Scan for the cell matching the given text and deliver its [x, y] coordinate at center. 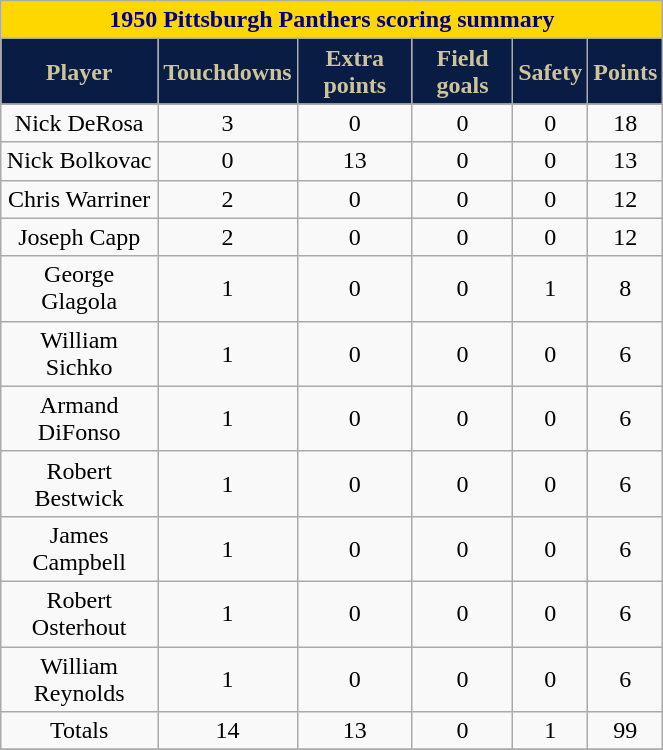
Nick Bolkovac [80, 161]
Field goals [462, 72]
Joseph Capp [80, 237]
William Sichko [80, 354]
Nick DeRosa [80, 123]
18 [626, 123]
George Glagola [80, 288]
8 [626, 288]
Totals [80, 731]
Chris Warriner [80, 199]
3 [228, 123]
James Campbell [80, 548]
Robert Bestwick [80, 484]
William Reynolds [80, 678]
Player [80, 72]
1950 Pittsburgh Panthers scoring summary [332, 20]
14 [228, 731]
Touchdowns [228, 72]
Points [626, 72]
99 [626, 731]
Robert Osterhout [80, 614]
Extra points [354, 72]
Armand DiFonso [80, 418]
Safety [550, 72]
